Capture the cell that displays the provided text and extract its (X, Y) central coordinate. 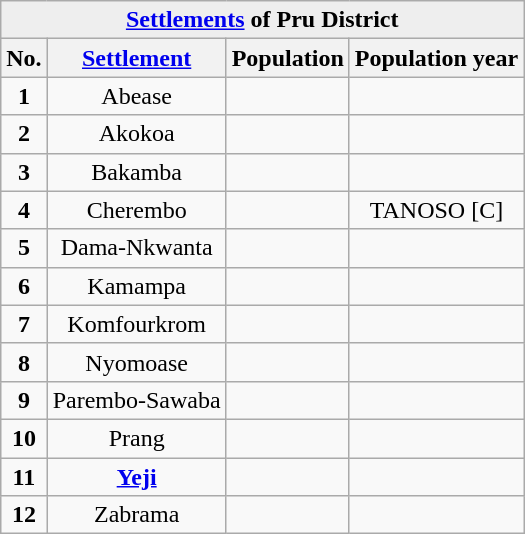
9 (24, 400)
11 (24, 477)
Settlement (136, 58)
1 (24, 96)
2 (24, 134)
4 (24, 210)
10 (24, 438)
Parembo-Sawaba (136, 400)
Population year (436, 58)
Kamampa (136, 286)
Population (288, 58)
Prang (136, 438)
Dama-Nkwanta (136, 248)
12 (24, 515)
8 (24, 362)
Akokoa (136, 134)
7 (24, 324)
3 (24, 172)
Nyomoase (136, 362)
5 (24, 248)
Yeji (136, 477)
Abease (136, 96)
Zabrama (136, 515)
Cherembo (136, 210)
TANOSO [C] (436, 210)
No. (24, 58)
Bakamba (136, 172)
Settlements of Pru District (262, 20)
6 (24, 286)
Komfourkrom (136, 324)
